Extract the (X, Y) coordinate from the center of the cell holding the provided text.  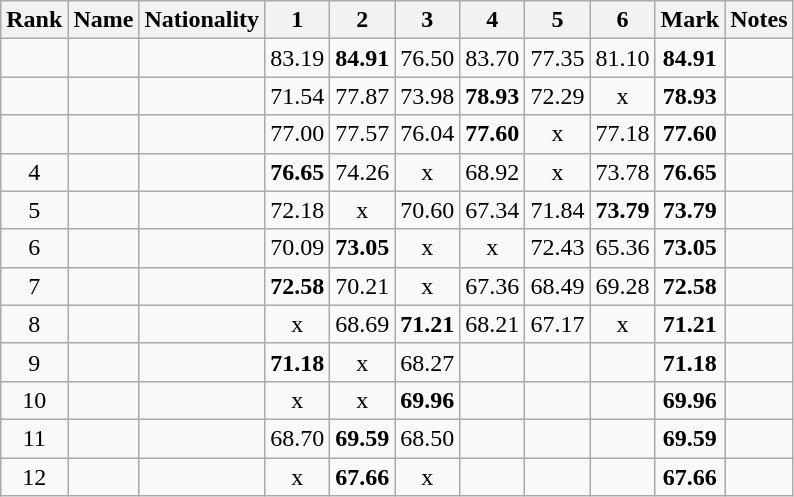
Name (104, 20)
68.49 (558, 286)
83.70 (492, 58)
77.18 (622, 134)
12 (34, 477)
77.35 (558, 58)
Notes (759, 20)
77.57 (362, 134)
77.00 (298, 134)
1 (298, 20)
2 (362, 20)
67.17 (558, 324)
68.69 (362, 324)
73.98 (428, 96)
81.10 (622, 58)
3 (428, 20)
70.60 (428, 210)
10 (34, 400)
7 (34, 286)
76.04 (428, 134)
Rank (34, 20)
72.29 (558, 96)
8 (34, 324)
70.21 (362, 286)
67.34 (492, 210)
9 (34, 362)
65.36 (622, 248)
68.50 (428, 438)
72.18 (298, 210)
74.26 (362, 172)
69.28 (622, 286)
68.21 (492, 324)
Mark (690, 20)
73.78 (622, 172)
76.50 (428, 58)
83.19 (298, 58)
71.54 (298, 96)
68.70 (298, 438)
11 (34, 438)
71.84 (558, 210)
77.87 (362, 96)
72.43 (558, 248)
70.09 (298, 248)
68.27 (428, 362)
Nationality (202, 20)
68.92 (492, 172)
67.36 (492, 286)
